Pinpoint the cell where the given text exists, returning its (x, y) midpoint coordinate. 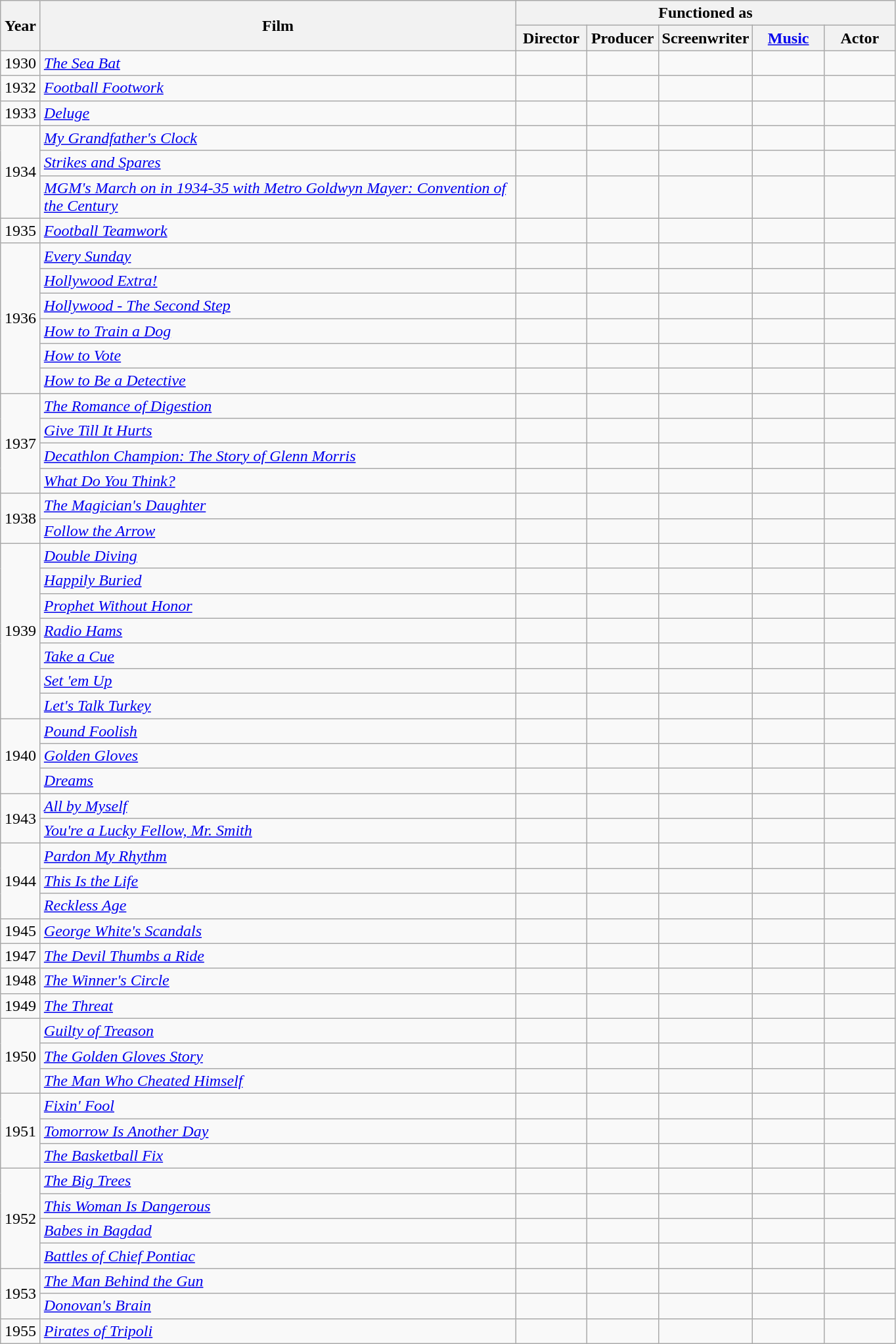
This Woman Is Dangerous (278, 1206)
The Sea Bat (278, 63)
1940 (21, 756)
1947 (21, 956)
1951 (21, 1131)
Decathlon Champion: The Story of Glenn Morris (278, 456)
1939 (21, 631)
The Golden Gloves Story (278, 1056)
Give Till It Hurts (278, 431)
Director (552, 38)
Double Diving (278, 556)
Donovan's Brain (278, 1306)
Music (788, 38)
Happily Buried (278, 581)
Hollywood - The Second Step (278, 305)
Football Teamwork (278, 231)
1950 (21, 1056)
Fixin' Fool (278, 1106)
1935 (21, 231)
Pirates of Tripoli (278, 1331)
Babes in Bagdad (278, 1231)
1937 (21, 443)
Let's Talk Turkey (278, 706)
The Romance of Digestion (278, 406)
Producer (623, 38)
Pound Foolish (278, 731)
Film (278, 26)
The Basketball Fix (278, 1156)
My Grandfather's Clock (278, 138)
This Is the Life (278, 881)
Actor (859, 38)
Reckless Age (278, 906)
1953 (21, 1293)
1945 (21, 931)
The Big Trees (278, 1181)
1934 (21, 172)
Screenwriter (706, 38)
1943 (21, 818)
All by Myself (278, 806)
How to Vote (278, 356)
Golden Gloves (278, 756)
The Threat (278, 1006)
Year (21, 26)
Radio Hams (278, 631)
1949 (21, 1006)
Pardon My Rhythm (278, 856)
Football Footwork (278, 88)
Take a Cue (278, 656)
Strikes and Spares (278, 163)
1948 (21, 981)
MGM's March on in 1934-35 with Metro Goldwyn Mayer: Convention of the Century (278, 197)
Battles of Chief Pontiac (278, 1256)
1930 (21, 63)
1932 (21, 88)
Guilty of Treason (278, 1031)
How to Train a Dog (278, 330)
You're a Lucky Fellow, Mr. Smith (278, 831)
1952 (21, 1219)
George White's Scandals (278, 931)
1955 (21, 1331)
1933 (21, 113)
The Winner's Circle (278, 981)
The Man Behind the Gun (278, 1281)
Hollywood Extra! (278, 280)
Follow the Arrow (278, 531)
How to Be a Detective (278, 381)
Tomorrow Is Another Day (278, 1131)
The Man Who Cheated Himself (278, 1081)
1938 (21, 518)
Functioned as (706, 13)
Deluge (278, 113)
Prophet Without Honor (278, 606)
Set 'em Up (278, 681)
1944 (21, 881)
What Do You Think? (278, 481)
1936 (21, 318)
The Magician's Daughter (278, 506)
The Devil Thumbs a Ride (278, 956)
Every Sunday (278, 256)
Dreams (278, 781)
